Find where the given text appears and provide that cell's center as [X, Y] coordinate. 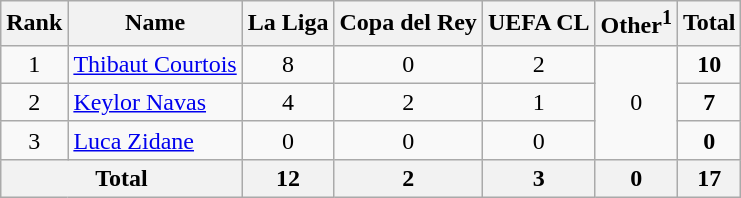
7 [709, 102]
4 [288, 102]
Copa del Rey [408, 24]
8 [288, 64]
UEFA CL [538, 24]
Other1 [636, 24]
10 [709, 64]
Thibaut Courtois [155, 64]
12 [288, 178]
Luca Zidane [155, 140]
Keylor Navas [155, 102]
Name [155, 24]
Rank [34, 24]
17 [709, 178]
La Liga [288, 24]
